Determine the [X, Y] coordinate at the center of the cell enclosing the given text.  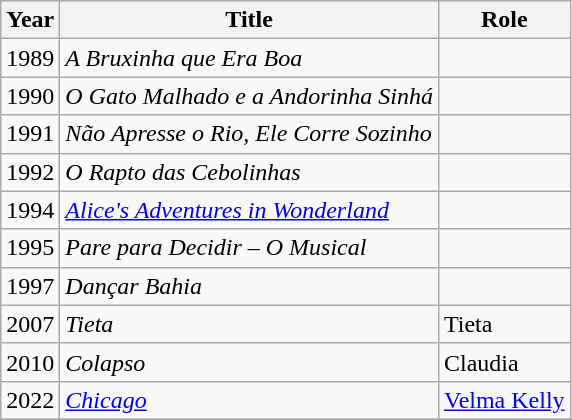
Chicago [250, 400]
Pare para Decidir – O Musical [250, 248]
Title [250, 20]
Não Apresse o Rio, Ele Corre Sozinho [250, 134]
2022 [30, 400]
1992 [30, 172]
Claudia [504, 362]
Year [30, 20]
Colapso [250, 362]
Alice's Adventures in Wonderland [250, 210]
O Gato Malhado e a Andorinha Sinhá [250, 96]
1994 [30, 210]
2010 [30, 362]
Velma Kelly [504, 400]
1990 [30, 96]
1995 [30, 248]
Dançar Bahia [250, 286]
1989 [30, 58]
O Rapto das Cebolinhas [250, 172]
2007 [30, 324]
1997 [30, 286]
Role [504, 20]
1991 [30, 134]
A Bruxinha que Era Boa [250, 58]
